Identify which cell holds the provided text, then report its (X, Y) central coordinate. 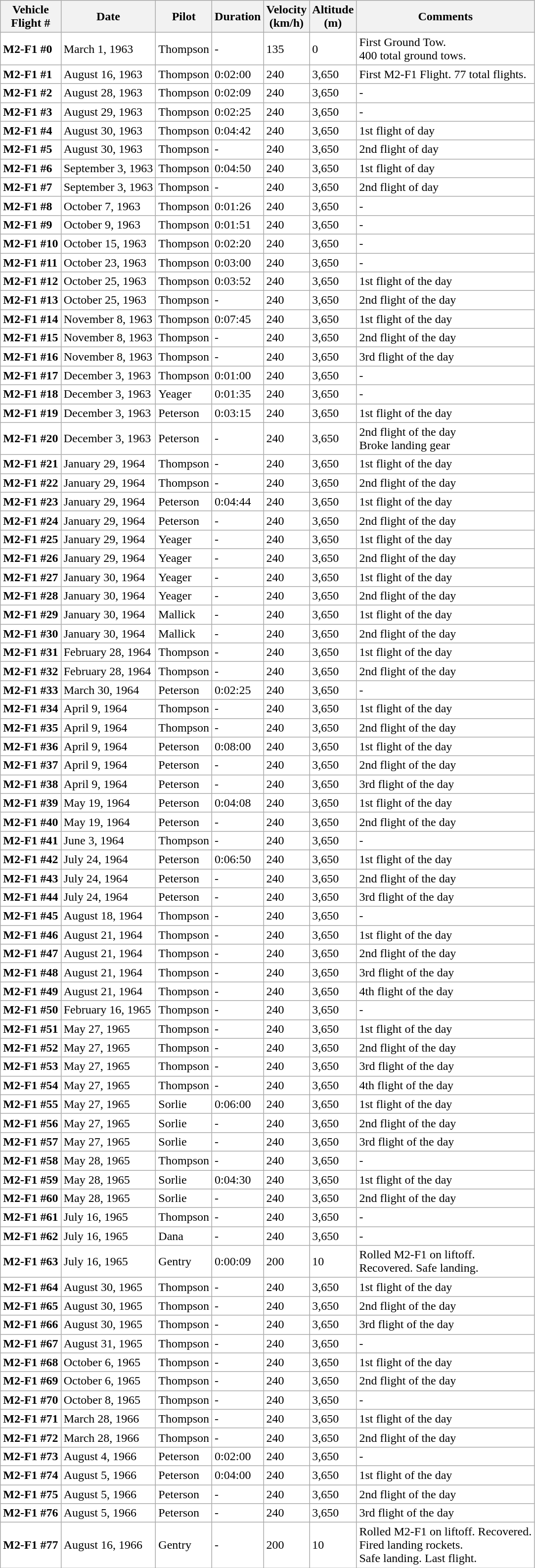
M2-F1 #41 (31, 840)
M2-F1 #33 (31, 690)
0:04:08 (238, 803)
M2-F1 #21 (31, 464)
Altitude(m) (333, 17)
M2-F1 #2 (31, 93)
0:03:00 (238, 263)
M2-F1 #45 (31, 916)
0:04:42 (238, 131)
Dana (184, 1236)
M2-F1 #74 (31, 1475)
M2-F1 #43 (31, 878)
Duration (238, 17)
M2-F1 #4 (31, 131)
0:04:30 (238, 1180)
VehicleFlight # (31, 17)
M2-F1 #6 (31, 168)
M2-F1 #37 (31, 765)
M2-F1 #12 (31, 281)
0:02:20 (238, 243)
October 15, 1963 (108, 243)
M2-F1 #54 (31, 1085)
M2-F1 #0 (31, 48)
August 18, 1964 (108, 916)
Rolled M2-F1 on liftoff.Recovered. Safe landing. (446, 1261)
Comments (446, 17)
0:03:52 (238, 281)
M2-F1 #58 (31, 1160)
October 7, 1963 (108, 206)
0:04:44 (238, 502)
0:01:00 (238, 375)
M2-F1 #75 (31, 1494)
Rolled M2-F1 on liftoff. Recovered.Fired landing rockets.Safe landing. Last flight. (446, 1545)
M2-F1 #63 (31, 1261)
M2-F1 #24 (31, 520)
M2-F1 #65 (31, 1306)
M2-F1 #57 (31, 1142)
0:02:09 (238, 93)
M2-F1 #62 (31, 1236)
M2-F1 #5 (31, 149)
0:04:00 (238, 1475)
M2-F1 #71 (31, 1419)
M2-F1 #35 (31, 728)
M2-F1 #3 (31, 112)
0:03:15 (238, 413)
0:06:50 (238, 859)
M2-F1 #13 (31, 300)
M2-F1 #55 (31, 1104)
M2-F1 #67 (31, 1343)
M2-F1 #8 (31, 206)
M2-F1 #52 (31, 1048)
August 16, 1966 (108, 1545)
0:07:45 (238, 319)
March 30, 1964 (108, 690)
M2-F1 #15 (31, 338)
August 31, 1965 (108, 1343)
M2-F1 #59 (31, 1180)
August 16, 1963 (108, 74)
M2-F1 #10 (31, 243)
M2-F1 #34 (31, 709)
August 28, 1963 (108, 93)
M2-F1 #36 (31, 746)
M2-F1 #46 (31, 935)
M2-F1 #44 (31, 897)
M2-F1 #70 (31, 1400)
M2-F1 #22 (31, 483)
March 1, 1963 (108, 48)
M2-F1 #48 (31, 972)
0:06:00 (238, 1104)
First Ground Tow.400 total ground tows. (446, 48)
June 3, 1964 (108, 840)
M2-F1 #42 (31, 859)
M2-F1 #69 (31, 1381)
0 (333, 48)
M2-F1 #64 (31, 1287)
M2-F1 #9 (31, 225)
0:00:09 (238, 1261)
M2-F1 #47 (31, 954)
First M2-F1 Flight. 77 total flights. (446, 74)
M2-F1 #25 (31, 539)
M2-F1 #28 (31, 596)
M2-F1 #19 (31, 413)
M2-F1 #66 (31, 1325)
0:01:51 (238, 225)
Date (108, 17)
M2-F1 #56 (31, 1123)
M2-F1 #27 (31, 577)
M2-F1 #26 (31, 558)
M2-F1 #39 (31, 803)
M2-F1 #49 (31, 991)
October 9, 1963 (108, 225)
M2-F1 #72 (31, 1437)
M2-F1 #30 (31, 634)
February 16, 1965 (108, 1010)
0:01:26 (238, 206)
M2-F1 #14 (31, 319)
M2-F1 #73 (31, 1456)
M2-F1 #53 (31, 1066)
Pilot (184, 17)
M2-F1 #11 (31, 263)
M2-F1 #23 (31, 502)
0:08:00 (238, 746)
M2-F1 #38 (31, 784)
M2-F1 #60 (31, 1199)
M2-F1 #7 (31, 187)
M2-F1 #40 (31, 822)
0:01:35 (238, 394)
M2-F1 #1 (31, 74)
M2-F1 #77 (31, 1545)
2nd flight of the dayBroke landing gear (446, 438)
M2-F1 #31 (31, 652)
M2-F1 #18 (31, 394)
M2-F1 #76 (31, 1513)
August 4, 1966 (108, 1456)
October 8, 1965 (108, 1400)
October 23, 1963 (108, 263)
M2-F1 #17 (31, 375)
M2-F1 #50 (31, 1010)
M2-F1 #32 (31, 671)
M2-F1 #51 (31, 1029)
M2-F1 #29 (31, 615)
M2-F1 #16 (31, 357)
Velocity(km/h) (287, 17)
M2-F1 #20 (31, 438)
August 29, 1963 (108, 112)
M2-F1 #68 (31, 1362)
0:04:50 (238, 168)
135 (287, 48)
M2-F1 #61 (31, 1217)
